Identify which cell holds the provided text, then report its (x, y) central coordinate. 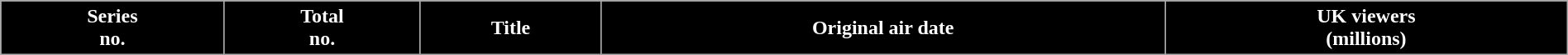
UK viewers(millions) (1366, 28)
Title (511, 28)
Seriesno. (112, 28)
Totalno. (323, 28)
Original air date (883, 28)
